Return [X, Y] of the center of cell containing provided text 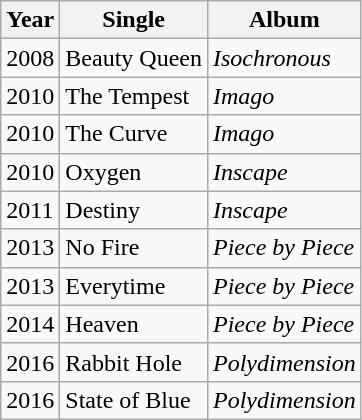
Single [134, 20]
State of Blue [134, 400]
No Fire [134, 248]
2008 [30, 58]
Isochronous [284, 58]
Everytime [134, 286]
The Tempest [134, 96]
2011 [30, 210]
2014 [30, 324]
The Curve [134, 134]
Rabbit Hole [134, 362]
Year [30, 20]
Beauty Queen [134, 58]
Destiny [134, 210]
Oxygen [134, 172]
Album [284, 20]
Heaven [134, 324]
